Detect which cell encompasses the target text, then output its (x, y) center coordinate. 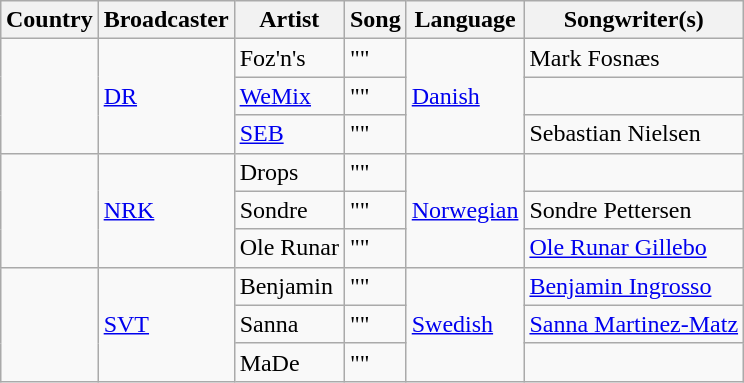
NRK (166, 210)
Sondre (289, 210)
DR (166, 96)
Ole Runar (289, 248)
Mark Fosnæs (634, 58)
Ole Runar Gillebo (634, 248)
Benjamin Ingrosso (634, 286)
Songwriter(s) (634, 20)
Sanna Martinez-Matz (634, 324)
Norwegian (465, 210)
MaDe (289, 362)
Foz'n's (289, 58)
Country (49, 20)
Song (375, 20)
Sebastian Nielsen (634, 134)
Language (465, 20)
Artist (289, 20)
WeMix (289, 96)
SEB (289, 134)
Swedish (465, 324)
Danish (465, 96)
Sanna (289, 324)
Sondre Pettersen (634, 210)
Broadcaster (166, 20)
Drops (289, 172)
Benjamin (289, 286)
SVT (166, 324)
